Extract the [x, y] coordinate from the center of the cell holding the provided text.  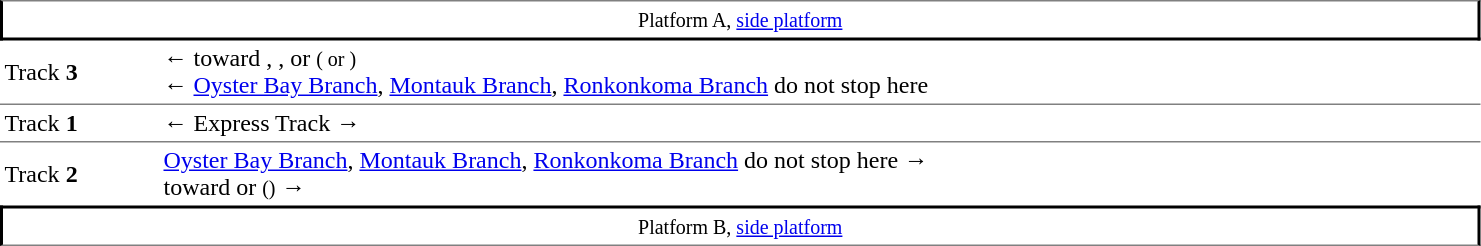
Track 3 [80, 72]
Oyster Bay Branch, Montauk Branch, Ronkonkoma Branch do not stop here → toward or () → [820, 174]
Track 1 [80, 124]
Platform A, side platform [740, 20]
Track 2 [80, 174]
Platform B, side platform [740, 226]
← Express Track → [820, 124]
← toward , , or ( or )← Oyster Bay Branch, Montauk Branch, Ronkonkoma Branch do not stop here [820, 72]
